Return the (x, y) coordinate for the center point of the cell that contains the specified text.  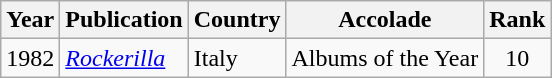
Rockerilla (124, 58)
Accolade (385, 20)
Italy (237, 58)
10 (518, 58)
Year (30, 20)
Publication (124, 20)
1982 (30, 58)
Country (237, 20)
Albums of the Year (385, 58)
Rank (518, 20)
